For the text-containing cell, return its midpoint in [x, y] coordinate format. 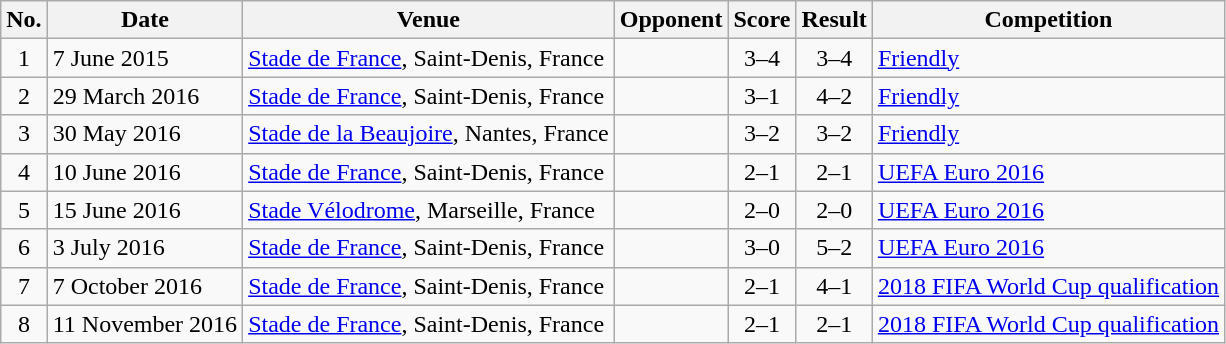
6 [24, 248]
7 June 2015 [144, 58]
4–2 [834, 96]
4 [24, 172]
1 [24, 58]
3–1 [762, 96]
No. [24, 20]
3 July 2016 [144, 248]
Opponent [671, 20]
11 November 2016 [144, 324]
3 [24, 134]
Stade de la Beaujoire, Nantes, France [429, 134]
3–0 [762, 248]
Stade Vélodrome, Marseille, France [429, 210]
2 [24, 96]
30 May 2016 [144, 134]
Competition [1048, 20]
29 March 2016 [144, 96]
15 June 2016 [144, 210]
Date [144, 20]
Venue [429, 20]
7 October 2016 [144, 286]
Score [762, 20]
10 June 2016 [144, 172]
5 [24, 210]
5–2 [834, 248]
7 [24, 286]
8 [24, 324]
Result [834, 20]
4–1 [834, 286]
